Return the [X, Y] coordinate for the center point of the cell that contains the specified text.  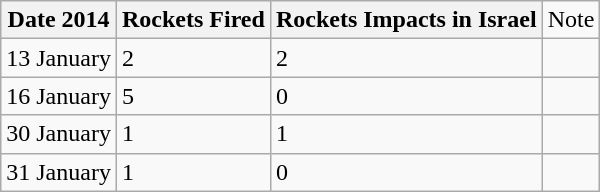
31 January [59, 172]
Note [571, 20]
16 January [59, 96]
Rockets Fired [193, 20]
30 January [59, 134]
Date 2014 [59, 20]
5 [193, 96]
Rockets Impacts in Israel [406, 20]
13 January [59, 58]
